For the text-containing cell, return its midpoint in [x, y] coordinate format. 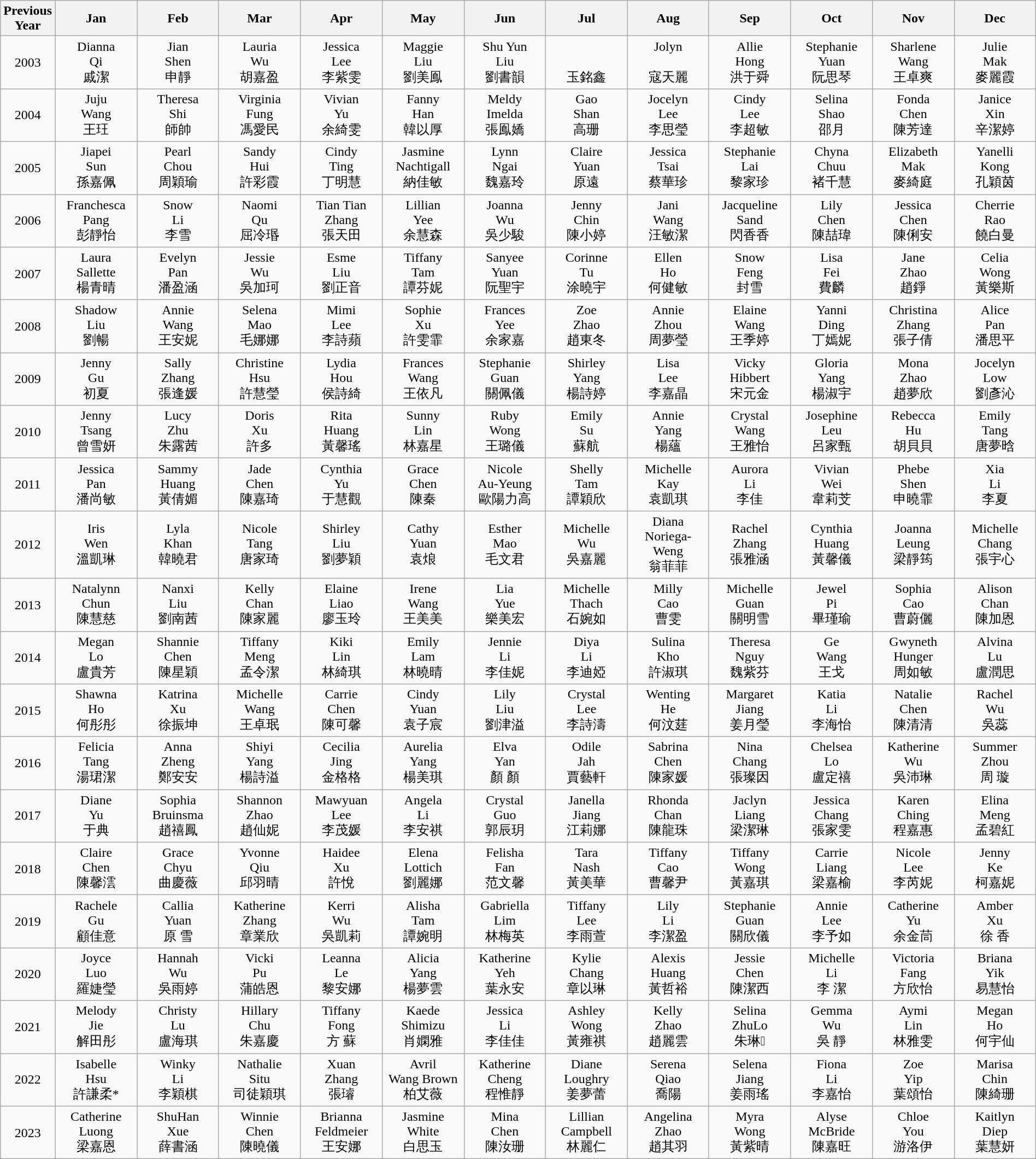
2021 [28, 1027]
Shu YunLiu劉書韻 [505, 62]
JujuWang王玨 [96, 115]
IsabelleHsu許謙柔* [96, 1080]
JessieWu吳加珂 [260, 273]
WentingHe何汶莛 [668, 710]
CynthiaHuang黃馨儀 [832, 545]
StephanieLai黎家珍 [750, 168]
JaneZhao趙錚 [914, 273]
SanyeeYuan阮聖宇 [505, 273]
ChynaChuu褚千慧 [832, 168]
KikiLin林綺琪 [342, 658]
JessicaLee李紫雯 [342, 62]
LynnNgai魏嘉玲 [505, 168]
KaitlynDiep葉慧妍 [994, 1132]
Sep [750, 19]
ChloeYou游洛伊 [914, 1132]
JocelynLow劉彥沁 [994, 379]
LisaFei費麟 [832, 273]
GraceChyu曲慶薇 [178, 869]
KaedeShimizu肖嫻雅 [423, 1027]
SnowFeng封雪 [750, 273]
RachelZhang張雅涵 [750, 545]
2015 [28, 710]
KatrinaXu徐振坤 [178, 710]
Dec [994, 19]
AymiLin林雅雯 [914, 1027]
LydiaHou侯詩綺 [342, 379]
ShannieChen陳星穎 [178, 658]
MillyCao曹雯 [668, 604]
ChristyLu盧海琪 [178, 1027]
TiffanyTam譚芬妮 [423, 273]
CeliaWong黃樂斯 [994, 273]
NanxiLiu劉南茜 [178, 604]
LiaYue樂美宏 [505, 604]
ElizabethMak麥綺庭 [914, 168]
MyraWong黃紫晴 [750, 1132]
JennyTsang曾雪妍 [96, 432]
AngelaLi李安祺 [423, 816]
Tian TianZhang張天田 [342, 221]
FannyHan韓以厚 [423, 115]
BrianaYik易慧怡 [994, 974]
JaniWang汪敏潔 [668, 221]
2019 [28, 921]
JessicaPan潘尚敏 [96, 484]
SophiaCao曹蔚儷 [914, 604]
GwynethHunger周如敏 [914, 658]
CorinneTu涂曉宇 [587, 273]
NinaChang張璨因 [750, 763]
EvelynPan潘盈涵 [178, 273]
EstherMao毛文君 [505, 545]
CrystalWang王雅怡 [750, 432]
CynthiaYu于慧觀 [342, 484]
2022 [28, 1080]
CrystalLee李詩濤 [587, 710]
2011 [28, 484]
CindyYuan袁子宸 [423, 710]
FondaChen陳芳達 [914, 115]
MeganLo盧貴芳 [96, 658]
May [423, 19]
EsmeLiu劉正音 [342, 273]
GraceChen陳秦 [423, 484]
GemmaWu吳 靜 [832, 1027]
SelinaZhuLo朱琳𤥶 [750, 1027]
VickyHibbert宋元金 [750, 379]
JianShen申靜 [178, 62]
MarisaChin陳綺珊 [994, 1080]
2004 [28, 115]
GloriaYang楊淑宇 [832, 379]
2018 [28, 869]
JiapeiSun孫嘉佩 [96, 168]
ClaireChen陳馨澐 [96, 869]
MichelleWu吳嘉麗 [587, 545]
JanellaJiang江莉娜 [587, 816]
YanelliKong孔穎茵 [994, 168]
AlvinaLu盧潤思 [994, 658]
ClaireYuan原遠 [587, 168]
CindyLee李超敏 [750, 115]
JocelynLee李思瑩 [668, 115]
TiffanyFong方 蘇 [342, 1027]
JadeChen陳嘉琦 [260, 484]
CarrieChen陳可馨 [342, 710]
DiannaQi戚潔 [96, 62]
2016 [28, 763]
CherrieRao饒白曼 [994, 221]
ElaineWang王季婷 [750, 327]
2006 [28, 221]
AnnieZhou周夢瑩 [668, 327]
AuroraLi李佳 [750, 484]
VivianWei韋莉芠 [832, 484]
Jan [96, 19]
JennieLi李佳妮 [505, 658]
2010 [28, 432]
AnnaZheng鄭安安 [178, 763]
TaraNash黃美華 [587, 869]
ZoeZhao趙東冬 [587, 327]
2012 [28, 545]
FranchescaPang彭靜怡 [96, 221]
MeldyImelda張鳯嬌 [505, 115]
Feb [178, 19]
CarrieLiang梁嘉榆 [832, 869]
LilyLiu劉津溢 [505, 710]
Jul [587, 19]
DiyaLi李迪婭 [587, 658]
SummerZhou周 璇 [994, 763]
DianeYu于典 [96, 816]
VivianYu余綺雯 [342, 115]
YvonneQiu邱羽晴 [260, 869]
JacquelineSand閃香香 [750, 221]
HaideeXu許悅 [342, 869]
ZoeYip葉頌怡 [914, 1080]
FrancesWang王依凡 [423, 379]
AlyseMcBride陳嘉旺 [832, 1132]
SelinaShao邵月 [832, 115]
LilyLi李潔盈 [668, 921]
StephanieGuan關佩儀 [505, 379]
FeliciaTang湯珺潔 [96, 763]
JosephineLeu呂家甄 [832, 432]
HannahWu吳雨婷 [178, 974]
NaomiQu屈冷瑉 [260, 221]
HillaryChu朱嘉慶 [260, 1027]
2020 [28, 974]
GeWang王戈 [832, 658]
ShirleyLiu劉夢穎 [342, 545]
KatherineYeh葉永安 [505, 974]
2008 [28, 327]
MawyuanLee李茂媛 [342, 816]
CrystalGuo郭辰玥 [505, 816]
SabrinaChen陳家媛 [668, 763]
KatherineCheng程惟靜 [505, 1080]
RacheleGu顧佳意 [96, 921]
KarenChing程嘉惠 [914, 816]
KatiaLi 李海怡 [832, 710]
SerenaQiao喬陽 [668, 1080]
Jolyn寇天麗 [668, 62]
StephanieGuan關欣儀 [750, 921]
AlishaTam譚婉明 [423, 921]
MeganHo何宇仙 [994, 1027]
Apr [342, 19]
JewelPi畢瑾瑜 [832, 604]
AshleyWong黃雍祺 [587, 1027]
KellyChan陳家麗 [260, 604]
MichelleLi李 潔 [832, 974]
DianeLoughry姜夢蕾 [587, 1080]
AllieHong洪于舜 [750, 62]
PreviousYear [28, 19]
TiffanyWong黃嘉琪 [750, 869]
YanniDing丁嫣妮 [832, 327]
CatherineYu余金茼 [914, 921]
LylaKhan韓曉君 [178, 545]
SunnyLin林嘉星 [423, 432]
MichelleChang張宇心 [994, 545]
LeannaLe黎安娜 [342, 974]
MargaretJiang姜月瑩 [750, 710]
玉銘鑫 [587, 62]
2023 [28, 1132]
LillianYee余慧森 [423, 221]
JasmineNachtigall納佳敏 [423, 168]
2003 [28, 62]
EmilyLam林曉晴 [423, 658]
SophiaBruinsma趙禧鳳 [178, 816]
FelishaFan范文馨 [505, 869]
JaclynLiang梁潔琳 [750, 816]
LauraSallette楊青晴 [96, 273]
SallyZhang張逢媛 [178, 379]
ElenaLottich劉麗娜 [423, 869]
LauriaWu胡嘉盈 [260, 62]
LucyZhu朱露茜 [178, 432]
ShawnaHo何彤彤 [96, 710]
SharleneWang王卓爽 [914, 62]
OdileJah賈藝軒 [587, 763]
LillianCampbell林麗仁 [587, 1132]
DorisXu許多 [260, 432]
IreneWang王美美 [423, 604]
RhondaChan陳龍珠 [668, 816]
RachelWu吳蕊 [994, 710]
JasmineWhite白思玉 [423, 1132]
ShellyTam譚穎欣 [587, 484]
TheresaNguy魏紫芬 [750, 658]
ElaineLiao廖玉玲 [342, 604]
JoannaWu吳少駿 [505, 221]
AmberXu徐 香 [994, 921]
TiffanyCao曹馨尹 [668, 869]
DianaNoriega-Weng翁菲菲 [668, 545]
AnnieYang楊蘊 [668, 432]
JessicaChen陳俐安 [914, 221]
MichelleWang王卓珉 [260, 710]
TheresaShi師帥 [178, 115]
Mar [260, 19]
JessicaLi李佳佳 [505, 1027]
KylieChang章以琳 [587, 974]
MichelleThach石婉如 [587, 604]
2009 [28, 379]
XiaLi李夏 [994, 484]
JoyceLuo羅婕瑩 [96, 974]
ChristinaZhang張子倩 [914, 327]
TiffanyMeng孟令潔 [260, 658]
TiffanyLee李雨萱 [587, 921]
NicoleLee李芮妮 [914, 869]
StephanieYuan阮思琴 [832, 62]
JessicaTsai蔡華珍 [668, 168]
JennyGu初夏 [96, 379]
2013 [28, 604]
WinkyLi李穎棋 [178, 1080]
ShuHanXue薛書涵 [178, 1132]
AlicePan潘思平 [994, 327]
RebeccaHu胡貝貝 [914, 432]
MichelleKay袁凱琪 [668, 484]
EmilySu蘇航 [587, 432]
JessicaChang張家雯 [832, 816]
KellyZhao趙麗雲 [668, 1027]
JessieChen陳潔西 [750, 974]
KatherineZhang章業欣 [260, 921]
MimiLee李詩蘋 [342, 327]
SandyHui許彩霞 [260, 168]
AnnieWang王安妮 [178, 327]
NatalieChen陳清清 [914, 710]
JaniceXin辛潔婷 [994, 115]
JulieMak麥麗霞 [994, 62]
GabriellaLim林梅英 [505, 921]
ShiyiYang楊詩溢 [260, 763]
SammyHuang黃倩媚 [178, 484]
MichelleGuan關明雪 [750, 604]
KatherineWu吳沛琳 [914, 763]
AlexisHuang黃哲裕 [668, 974]
RubyWong王璐儀 [505, 432]
AlisonChan陳加恩 [994, 604]
VickiPu蒲皓恩 [260, 974]
MonaZhao趙夢欣 [914, 379]
VictoriaFang方欣怡 [914, 974]
EllenHo何健敏 [668, 273]
JennyChin陳小婷 [587, 221]
Nov [914, 19]
AureliaYang楊美琪 [423, 763]
AvrilWang Brown柏艾薇 [423, 1080]
NatalynnChun陳慧慈 [96, 604]
MelodyJie解田彤 [96, 1027]
NathalieSitu司徒穎琪 [260, 1080]
Oct [832, 19]
EmilyTang唐夢晗 [994, 432]
ElinaMeng孟碧紅 [994, 816]
XuanZhang張璿 [342, 1080]
CathyYuan袁烺 [423, 545]
CalliaYuan原 雪 [178, 921]
MinaChen陳汝珊 [505, 1132]
SelenaJiang姜雨瑤 [750, 1080]
CindyTing丁明慧 [342, 168]
ChelseaLo盧定禧 [832, 763]
JennyKe柯嘉妮 [994, 869]
WinnieChen陳曉儀 [260, 1132]
ShadowLiu劉暢 [96, 327]
VirginiaFung馮愛民 [260, 115]
LisaLee李嘉晶 [668, 379]
LilyChen陳喆瑋 [832, 221]
PearlChou周穎瑜 [178, 168]
SelenaMao毛娜娜 [260, 327]
2007 [28, 273]
SophieXu許雯霏 [423, 327]
KerriWu吳凱莉 [342, 921]
SulinaKho許淑琪 [668, 658]
FrancesYee余家嘉 [505, 327]
NicoleAu-Yeung歐陽力高 [505, 484]
BriannaFeldmeier王安娜 [342, 1132]
AliciaYang楊夢雲 [423, 974]
ElvaYan顏 顏 [505, 763]
CatherineLuong梁嘉恩 [96, 1132]
2017 [28, 816]
JoannaLeung梁靜筠 [914, 545]
Aug [668, 19]
IrisWen溫凱琳 [96, 545]
ShirleyYang楊詩婷 [587, 379]
RitaHuang黃馨瑤 [342, 432]
GaoShan高珊 [587, 115]
Jun [505, 19]
CeciliaJing金格格 [342, 763]
AngelinaZhao趙其羽 [668, 1132]
2005 [28, 168]
AnnieLee李予如 [832, 921]
ChristineHsu許慧瑩 [260, 379]
NicoleTang唐家琦 [260, 545]
FionaLi李嘉怡 [832, 1080]
2014 [28, 658]
ShannonZhao趙仙妮 [260, 816]
PhebeShen申曉霏 [914, 484]
SnowLi李雪 [178, 221]
MaggieLiu劉美鳯 [423, 62]
